Detect which cell encompasses the target text, then output its (X, Y) center coordinate. 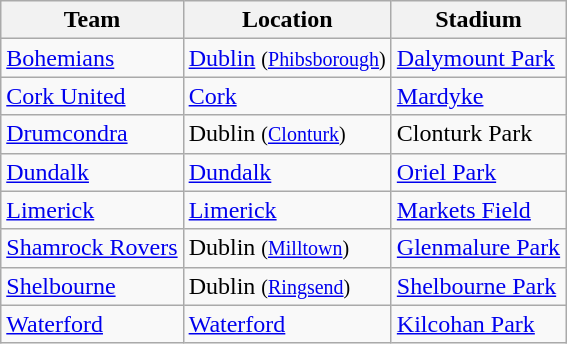
Drumcondra (92, 134)
Oriel Park (478, 172)
Kilcohan Park (478, 324)
Shamrock Rovers (92, 248)
Cork United (92, 96)
Shelbourne Park (478, 286)
Dublin (Milltown) (287, 248)
Cork (287, 96)
Shelbourne (92, 286)
Glenmalure Park (478, 248)
Dublin (Phibsborough) (287, 58)
Location (287, 20)
Bohemians (92, 58)
Markets Field (478, 210)
Dublin (Clonturk) (287, 134)
Dublin (Ringsend) (287, 286)
Stadium (478, 20)
Mardyke (478, 96)
Clonturk Park (478, 134)
Dalymount Park (478, 58)
Team (92, 20)
